Determine the [x, y] coordinate at the center of the cell enclosing the given text.  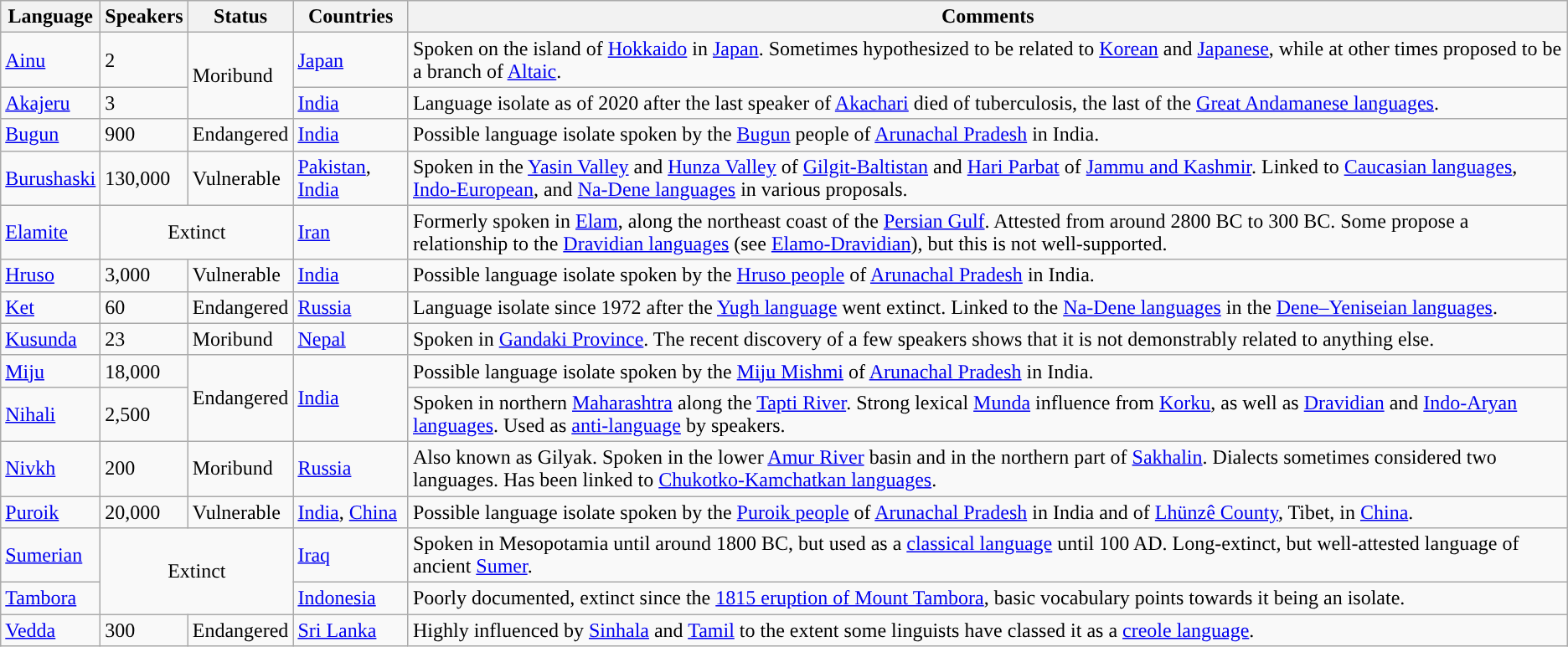
Bugun [50, 135]
300 [144, 630]
Tambora [50, 598]
Iran [351, 233]
Poorly documented, extinct since the 1815 eruption of Mount Tambora, basic vocabulary points towards it being an isolate. [988, 598]
Nihali [50, 413]
200 [144, 469]
Ainu [50, 60]
Status [240, 17]
Possible language isolate spoken by the Bugun people of Arunachal Pradesh in India. [988, 135]
23 [144, 339]
Sumerian [50, 556]
Puroik [50, 511]
Japan [351, 60]
Language isolate as of 2020 after the last speaker of Akachari died of tuberculosis, the last of the Great Andamanese languages. [988, 103]
Spoken in Mesopotamia until around 1800 BC, but used as a classical language until 100 AD. Long-extinct, but well-attested language of ancient Sumer. [988, 556]
2,500 [144, 413]
Sri Lanka [351, 630]
Possible language isolate spoken by the Miju Mishmi of Arunachal Pradesh in India. [988, 371]
3 [144, 103]
Miju [50, 371]
130,000 [144, 177]
Kusunda [50, 339]
Burushaski [50, 177]
Highly influenced by Sinhala and Tamil to the extent some linguists have classed it as a creole language. [988, 630]
Vedda [50, 630]
Hruso [50, 275]
Language isolate since 1972 after the Yugh language went extinct. Linked to the Na-Dene languages in the Dene–Yeniseian languages. [988, 307]
Comments [988, 17]
Speakers [144, 17]
Possible language isolate spoken by the Puroik people of Arunachal Pradesh in India and of Lhünzê County, Tibet, in China. [988, 511]
3,000 [144, 275]
Nivkh [50, 469]
20,000 [144, 511]
Spoken in Gandaki Province. The recent discovery of a few speakers shows that it is not demonstrably related to anything else. [988, 339]
Elamite [50, 233]
60 [144, 307]
Language [50, 17]
Akajeru [50, 103]
Nepal [351, 339]
Ket [50, 307]
Possible language isolate spoken by the Hruso people of Arunachal Pradesh in India. [988, 275]
Countries [351, 17]
2 [144, 60]
Iraq [351, 556]
18,000 [144, 371]
Pakistan, India [351, 177]
India, China [351, 511]
900 [144, 135]
Indonesia [351, 598]
